Identify which cell holds the provided text, then report its [X, Y] central coordinate. 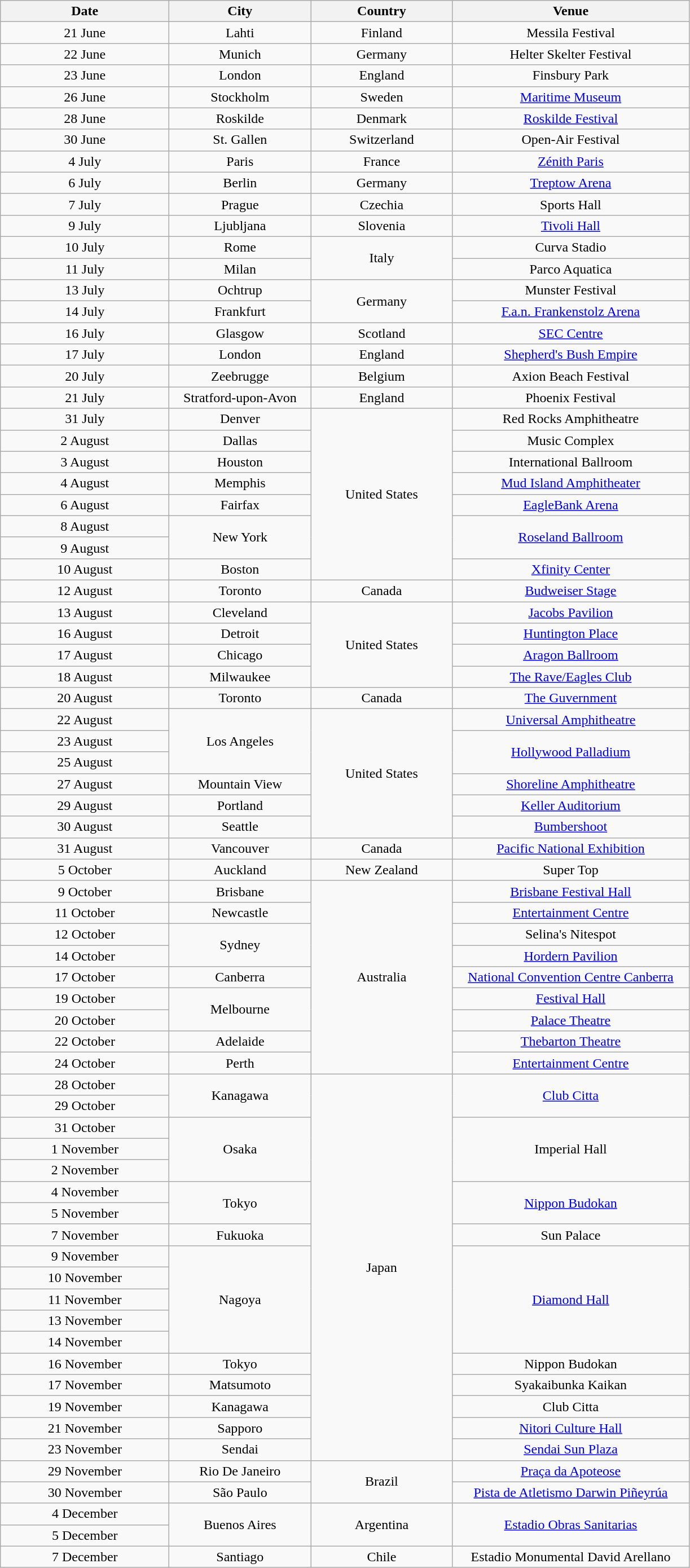
Brisbane [240, 891]
Cleveland [240, 612]
20 July [85, 376]
Perth [240, 1063]
Chicago [240, 655]
Chile [381, 1557]
Stockholm [240, 97]
16 November [85, 1364]
Estadio Obras Sanitarias [571, 1525]
30 June [85, 140]
F.a.n. Frankenstolz Arena [571, 312]
Denmark [381, 118]
Auckland [240, 870]
Music Complex [571, 441]
7 December [85, 1557]
Finsbury Park [571, 76]
Nitori Culture Hall [571, 1428]
Nagoya [240, 1299]
21 November [85, 1428]
The Rave/Eagles Club [571, 677]
8 August [85, 526]
Sendai Sun Plaza [571, 1450]
Red Rocks Amphitheatre [571, 419]
Dallas [240, 441]
19 October [85, 999]
Canberra [240, 977]
Roskilde Festival [571, 118]
Berlin [240, 183]
Lahti [240, 33]
22 October [85, 1042]
Venue [571, 11]
Aragon Ballroom [571, 655]
Scotland [381, 333]
Shepherd's Bush Empire [571, 355]
Estadio Monumental David Arellano [571, 1557]
Universal Amphitheatre [571, 720]
Ljubljana [240, 226]
1 November [85, 1149]
5 November [85, 1213]
Budweiser Stage [571, 591]
Fukuoka [240, 1235]
16 July [85, 333]
10 November [85, 1278]
31 August [85, 848]
Selina's Nitespot [571, 934]
Sweden [381, 97]
14 October [85, 956]
4 July [85, 161]
Diamond Hall [571, 1299]
11 July [85, 269]
Houston [240, 462]
Rome [240, 247]
Milwaukee [240, 677]
Slovenia [381, 226]
Messila Festival [571, 33]
14 November [85, 1342]
Parco Aquatica [571, 269]
Helter Skelter Festival [571, 54]
Sports Hall [571, 204]
30 August [85, 827]
6 August [85, 505]
20 October [85, 1020]
Praça da Apoteose [571, 1471]
11 October [85, 913]
Portland [240, 805]
4 December [85, 1514]
20 August [85, 698]
Milan [240, 269]
Country [381, 11]
Xfinity Center [571, 569]
Festival Hall [571, 999]
26 June [85, 97]
Sendai [240, 1450]
Huntington Place [571, 634]
Finland [381, 33]
24 October [85, 1063]
St. Gallen [240, 140]
13 July [85, 290]
2 August [85, 441]
29 November [85, 1471]
Prague [240, 204]
Munich [240, 54]
Los Angeles [240, 741]
11 November [85, 1299]
31 July [85, 419]
Buenos Aires [240, 1525]
Memphis [240, 483]
Roseland Ballroom [571, 537]
Denver [240, 419]
Frankfurt [240, 312]
9 November [85, 1256]
Munster Festival [571, 290]
Sun Palace [571, 1235]
São Paulo [240, 1492]
Mud Island Amphitheater [571, 483]
Santiago [240, 1557]
Mountain View [240, 784]
Brisbane Festival Hall [571, 891]
Ochtrup [240, 290]
10 August [85, 569]
Syakaibunka Kaikan [571, 1385]
19 November [85, 1407]
28 October [85, 1085]
Paris [240, 161]
Stratford-upon-Avon [240, 398]
International Ballroom [571, 462]
Glasgow [240, 333]
22 August [85, 720]
9 October [85, 891]
Sydney [240, 945]
13 August [85, 612]
17 November [85, 1385]
17 October [85, 977]
12 August [85, 591]
Adelaide [240, 1042]
Detroit [240, 634]
25 August [85, 763]
The Guvernment [571, 698]
31 October [85, 1127]
22 June [85, 54]
Seattle [240, 827]
Zeebrugge [240, 376]
9 August [85, 548]
Sapporo [240, 1428]
Phoenix Festival [571, 398]
Brazil [381, 1482]
France [381, 161]
Melbourne [240, 1010]
Argentina [381, 1525]
Japan [381, 1267]
Palace Theatre [571, 1020]
Hordern Pavilion [571, 956]
4 November [85, 1192]
Bumbershoot [571, 827]
9 July [85, 226]
Tivoli Hall [571, 226]
13 November [85, 1321]
21 June [85, 33]
7 November [85, 1235]
5 December [85, 1535]
4 August [85, 483]
Pacific National Exhibition [571, 848]
17 July [85, 355]
Vancouver [240, 848]
Keller Auditorium [571, 805]
New Zealand [381, 870]
5 October [85, 870]
30 November [85, 1492]
Roskilde [240, 118]
2 November [85, 1170]
SEC Centre [571, 333]
City [240, 11]
29 October [85, 1106]
Axion Beach Festival [571, 376]
Belgium [381, 376]
10 July [85, 247]
Newcastle [240, 913]
23 November [85, 1450]
21 July [85, 398]
17 August [85, 655]
Osaka [240, 1149]
Matsumoto [240, 1385]
28 June [85, 118]
Australia [381, 977]
Shoreline Amphitheatre [571, 784]
18 August [85, 677]
Rio De Janeiro [240, 1471]
Hollywood Palladium [571, 752]
7 July [85, 204]
Switzerland [381, 140]
Thebarton Theatre [571, 1042]
23 August [85, 741]
Jacobs Pavilion [571, 612]
27 August [85, 784]
Maritime Museum [571, 97]
6 July [85, 183]
Imperial Hall [571, 1149]
23 June [85, 76]
Date [85, 11]
Italy [381, 258]
12 October [85, 934]
Czechia [381, 204]
Boston [240, 569]
EagleBank Arena [571, 505]
Pista de Atletismo Darwin Piñeyrúa [571, 1492]
New York [240, 537]
Fairfax [240, 505]
National Convention Centre Canberra [571, 977]
Super Top [571, 870]
3 August [85, 462]
Treptow Arena [571, 183]
29 August [85, 805]
Open-Air Festival [571, 140]
Zénith Paris [571, 161]
16 August [85, 634]
14 July [85, 312]
Curva Stadio [571, 247]
